Identify which cell holds the provided text, then report its [X, Y] central coordinate. 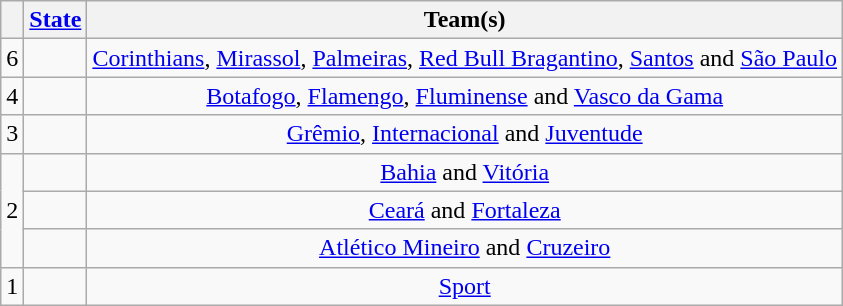
4 [12, 96]
1 [12, 286]
6 [12, 58]
Bahia and Vitória [465, 172]
3 [12, 134]
Atlético Mineiro and Cruzeiro [465, 248]
Team(s) [465, 20]
Corinthians, Mirassol, Palmeiras, Red Bull Bragantino, Santos and São Paulo [465, 58]
State [56, 20]
Sport [465, 286]
Ceará and Fortaleza [465, 210]
Botafogo, Flamengo, Fluminense and Vasco da Gama [465, 96]
2 [12, 210]
Grêmio, Internacional and Juventude [465, 134]
